Return (x, y) of the center of cell containing provided text 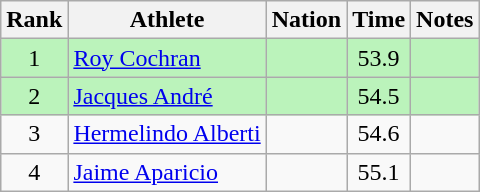
Athlete (167, 20)
Jacques André (167, 96)
4 (34, 172)
54.5 (379, 96)
Rank (34, 20)
Nation (306, 20)
Notes (445, 20)
Time (379, 20)
3 (34, 134)
53.9 (379, 58)
Hermelindo Alberti (167, 134)
2 (34, 96)
Roy Cochran (167, 58)
55.1 (379, 172)
1 (34, 58)
Jaime Aparicio (167, 172)
54.6 (379, 134)
